Output the [X, Y] coordinate of the center of the cell containing the given text.  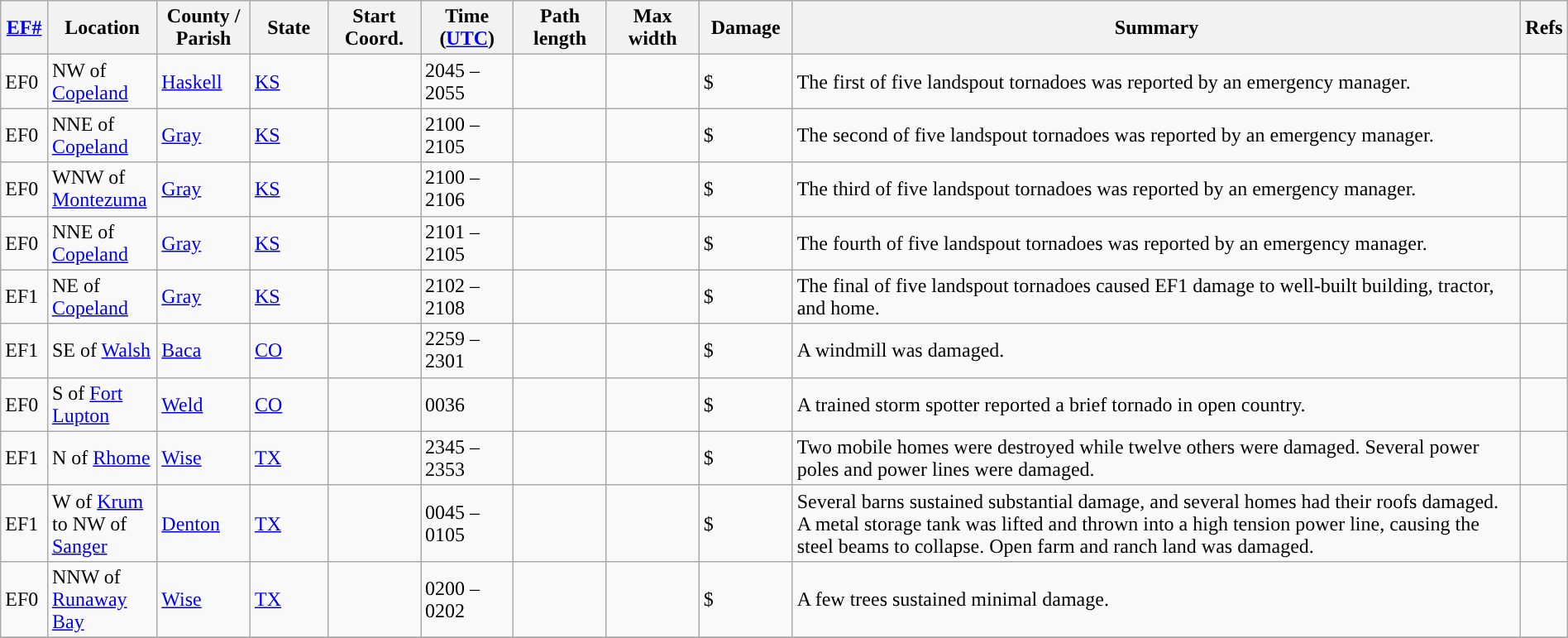
Path length [560, 28]
N of Rhome [102, 458]
A trained storm spotter reported a brief tornado in open country. [1156, 404]
Denton [203, 523]
S of Fort Lupton [102, 404]
0200 – 0202 [467, 599]
Location [102, 28]
0036 [467, 404]
The second of five landspout tornadoes was reported by an emergency manager. [1156, 136]
2101 – 2105 [467, 243]
Baca [203, 351]
State [289, 28]
Summary [1156, 28]
0045 – 0105 [467, 523]
NW of Copeland [102, 81]
Start Coord. [374, 28]
Damage [746, 28]
2100 – 2105 [467, 136]
Max width [653, 28]
2100 – 2106 [467, 189]
The fourth of five landspout tornadoes was reported by an emergency manager. [1156, 243]
County / Parish [203, 28]
SE of Walsh [102, 351]
W of Krum to NW of Sanger [102, 523]
Time (UTC) [467, 28]
The third of five landspout tornadoes was reported by an emergency manager. [1156, 189]
Haskell [203, 81]
NNW of Runaway Bay [102, 599]
Weld [203, 404]
Two mobile homes were destroyed while twelve others were damaged. Several power poles and power lines were damaged. [1156, 458]
2102 – 2108 [467, 296]
WNW of Montezuma [102, 189]
EF# [25, 28]
Refs [1544, 28]
The final of five landspout tornadoes caused EF1 damage to well-built building, tractor, and home. [1156, 296]
NE of Copeland [102, 296]
2259 – 2301 [467, 351]
The first of five landspout tornadoes was reported by an emergency manager. [1156, 81]
2045 – 2055 [467, 81]
2345 – 2353 [467, 458]
A few trees sustained minimal damage. [1156, 599]
A windmill was damaged. [1156, 351]
